Extract the (x, y) coordinate from the center of the cell holding the provided text.  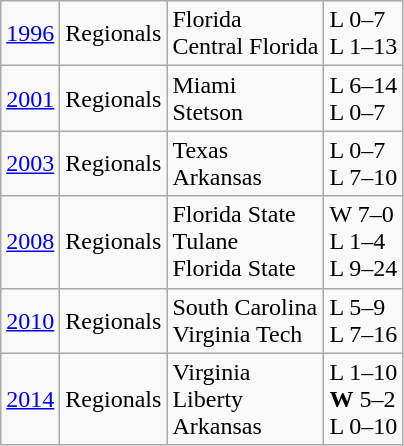
Florida StateTulaneFlorida State (246, 242)
VirginiaLibertyArkansas (246, 399)
1996 (30, 34)
2010 (30, 320)
MiamiStetson (246, 98)
2008 (30, 242)
South CarolinaVirginia Tech (246, 320)
TexasArkansas (246, 164)
L 1–10W 5–2L 0–10 (364, 399)
2003 (30, 164)
2014 (30, 399)
L 5–9L 7–16 (364, 320)
L 0–7L 7–10 (364, 164)
L 0–7L 1–13 (364, 34)
FloridaCentral Florida (246, 34)
2001 (30, 98)
W 7–0L 1–4L 9–24 (364, 242)
L 6–14L 0–7 (364, 98)
